From the cell containing the given text, extract its center point as (x, y) coordinate. 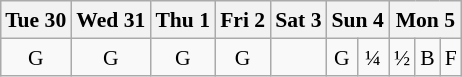
Mon 5 (426, 20)
Thu 1 (182, 20)
F (451, 56)
Sat 3 (298, 20)
Tue 30 (36, 20)
½ (402, 56)
¼ (373, 56)
Sun 4 (358, 20)
Wed 31 (110, 20)
B (428, 56)
Fri 2 (242, 20)
